Output the [x, y] coordinate of the center of the cell containing the given text.  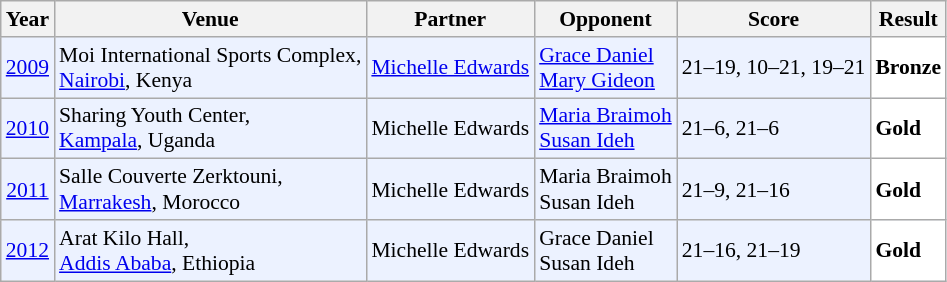
Bronze [908, 68]
2009 [28, 68]
Sharing Youth Center,Kampala, Uganda [210, 128]
Year [28, 19]
Score [774, 19]
21–16, 21–19 [774, 250]
Opponent [606, 19]
2010 [28, 128]
21–19, 10–21, 19–21 [774, 68]
2012 [28, 250]
Arat Kilo Hall,Addis Ababa, Ethiopia [210, 250]
Partner [450, 19]
Venue [210, 19]
21–9, 21–16 [774, 190]
Grace Daniel Mary Gideon [606, 68]
2011 [28, 190]
21–6, 21–6 [774, 128]
Salle Couverte Zerktouni,Marrakesh, Morocco [210, 190]
Result [908, 19]
Grace Daniel Susan Ideh [606, 250]
Moi International Sports Complex,Nairobi, Kenya [210, 68]
